Search for the cell housing the specified text and yield its (x, y) center coordinate. 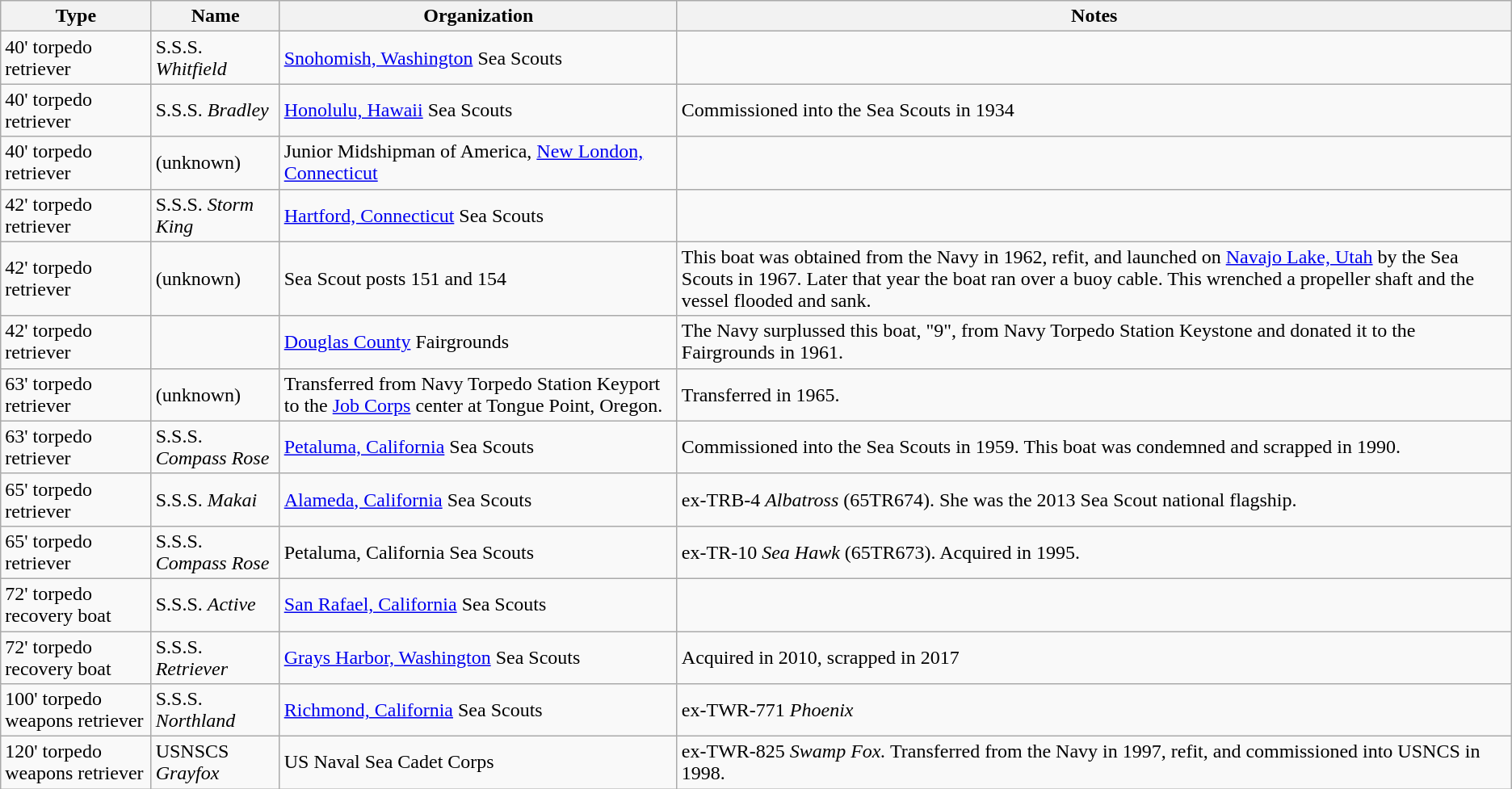
Douglas County Fairgrounds (478, 342)
S.S.S. Storm King (215, 215)
Junior Midshipman of America, New London, Connecticut (478, 163)
Hartford, Connecticut Sea Scouts (478, 215)
Type (76, 16)
ex-TWR-825 Swamp Fox. Transferred from the Navy in 1997, refit, and commissioned into USNCS in 1998. (1094, 762)
US Naval Sea Cadet Corps (478, 762)
S.S.S. Active (215, 604)
120' torpedo weapons retriever (76, 762)
ex-TWR-771 Phoenix (1094, 711)
ex-TR-10 Sea Hawk (65TR673). Acquired in 1995. (1094, 552)
Name (215, 16)
Honolulu, Hawaii Sea Scouts (478, 110)
S.S.S. Whitfield (215, 58)
Grays Harbor, Washington Sea Scouts (478, 657)
Transferred from Navy Torpedo Station Keyport to the Job Corps center at Tongue Point, Oregon. (478, 394)
Sea Scout posts 151 and 154 (478, 279)
Notes (1094, 16)
The Navy surplussed this boat, "9", from Navy Torpedo Station Keystone and donated it to the Fairgrounds in 1961. (1094, 342)
S.S.S. Northland (215, 711)
USNSCS Grayfox (215, 762)
Acquired in 2010, scrapped in 2017 (1094, 657)
S.S.S. Bradley (215, 110)
Alameda, California Sea Scouts (478, 499)
100' torpedo weapons retriever (76, 711)
Transferred in 1965. (1094, 394)
S.S.S. Retriever (215, 657)
Commissioned into the Sea Scouts in 1934 (1094, 110)
Snohomish, Washington Sea Scouts (478, 58)
Commissioned into the Sea Scouts in 1959. This boat was condemned and scrapped in 1990. (1094, 447)
ex-TRB-4 Albatross (65TR674). She was the 2013 Sea Scout national flagship. (1094, 499)
Organization (478, 16)
S.S.S. Makai (215, 499)
Richmond, California Sea Scouts (478, 711)
San Rafael, California Sea Scouts (478, 604)
